Capture the cell that displays the provided text and extract its [x, y] central coordinate. 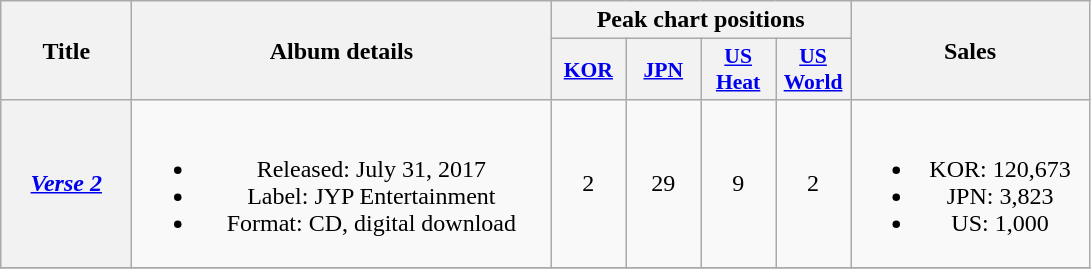
Album details [342, 50]
US World [814, 70]
Verse 2 [66, 184]
Sales [970, 50]
9 [738, 184]
KOR [588, 70]
29 [664, 184]
JPN [664, 70]
Title [66, 50]
US Heat [738, 70]
Peak chart positions [701, 20]
Released: July 31, 2017Label: JYP EntertainmentFormat: CD, digital download [342, 184]
KOR: 120,673JPN: 3,823US: 1,000 [970, 184]
